Return [x, y] of the center of cell containing provided text 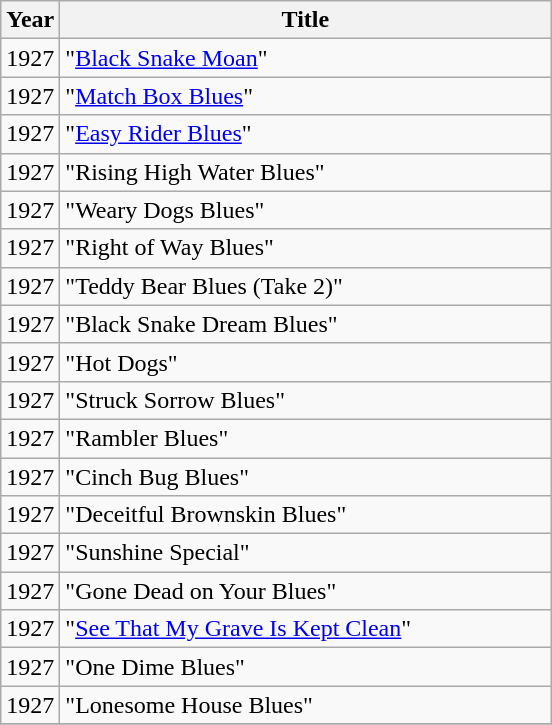
"One Dime Blues" [306, 667]
"Struck Sorrow Blues" [306, 400]
"Rising High Water Blues" [306, 172]
"Black Snake Moan" [306, 58]
"Rambler Blues" [306, 438]
"Match Box Blues" [306, 96]
"Lonesome House Blues" [306, 705]
"Sunshine Special" [306, 553]
Year [30, 20]
"Teddy Bear Blues (Take 2)" [306, 286]
"Right of Way Blues" [306, 248]
"Cinch Bug Blues" [306, 477]
"Gone Dead on Your Blues" [306, 591]
"Hot Dogs" [306, 362]
"Weary Dogs Blues" [306, 210]
"Easy Rider Blues" [306, 134]
"See That My Grave Is Kept Clean" [306, 629]
"Deceitful Brownskin Blues" [306, 515]
Title [306, 20]
"Black Snake Dream Blues" [306, 324]
